For the text-containing cell, return its midpoint in (x, y) coordinate format. 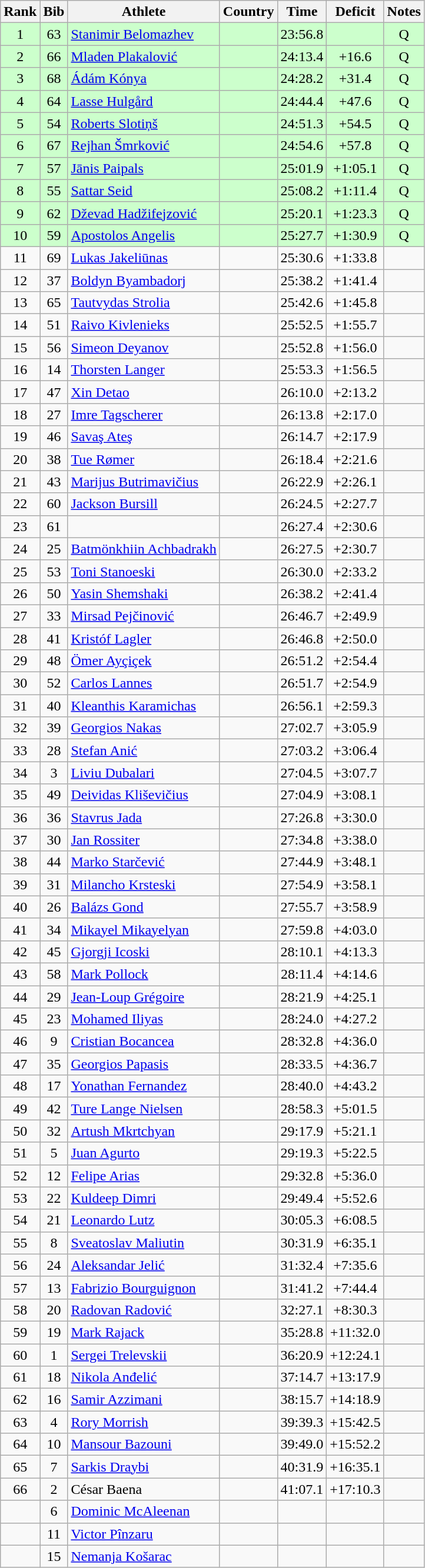
Lasse Hulgård (144, 101)
Raivo Kivlenieks (144, 325)
25:08.2 (302, 191)
Stanimir Belomazhev (144, 34)
+15:42.5 (356, 1422)
+3:48.1 (356, 862)
28:21.9 (302, 997)
+5:21.1 (356, 1131)
+14:18.9 (356, 1400)
+2:54.9 (356, 683)
Bib (54, 12)
+7:44.4 (356, 1287)
25:42.6 (302, 303)
+1:56.5 (356, 370)
26:10.0 (302, 392)
+2:26.1 (356, 482)
Rejhan Šmrković (144, 146)
28:33.5 (302, 1064)
+2:49.9 (356, 616)
25:52.8 (302, 348)
26:46.7 (302, 616)
27:03.2 (302, 750)
+1:23.3 (356, 213)
Victor Pînzaru (144, 1534)
26:18.4 (302, 459)
+16.6 (356, 56)
+3:38.0 (356, 840)
Boldyn Byambadorj (144, 281)
+4:36.7 (356, 1064)
+1:33.8 (356, 258)
29:17.9 (302, 1131)
Stefan Anić (144, 750)
Tautvydas Strolia (144, 303)
+2:13.2 (356, 392)
Ádám Kónya (144, 79)
+1:45.8 (356, 303)
+3:58.1 (356, 885)
+3:30.0 (356, 818)
27:55.7 (302, 907)
+5:01.5 (356, 1109)
25:20.1 (302, 213)
23:56.8 (302, 34)
67 (54, 146)
24:44.4 (302, 101)
+2:59.3 (356, 706)
+1:41.4 (356, 281)
+5:52.6 (356, 1198)
+4:27.2 (356, 1019)
38:15.7 (302, 1400)
+2:17.0 (356, 415)
Notes (404, 12)
27:44.9 (302, 862)
Felipe Arias (144, 1176)
+2:27.7 (356, 504)
+57.8 (356, 146)
Juan Agurto (144, 1153)
Leonardo Lutz (144, 1220)
Kuldeep Dimri (144, 1198)
Ture Lange Nielsen (144, 1109)
César Baena (144, 1489)
+1:30.9 (356, 235)
Jan Rossiter (144, 840)
27:34.8 (302, 840)
24:51.3 (302, 124)
+2:17.9 (356, 437)
+11:32.0 (356, 1332)
+3:58.9 (356, 907)
Samir Azzimani (144, 1400)
+16:35.1 (356, 1467)
24:54.6 (302, 146)
Stavrus Jada (144, 818)
+47.6 (356, 101)
Liviu Dubalari (144, 773)
28:10.1 (302, 952)
Jackson Bursill (144, 504)
26:13.8 (302, 415)
24:28.2 (302, 79)
+5:36.0 (356, 1176)
26:56.1 (302, 706)
+4:36.0 (356, 1042)
Lukas Jakeliūnas (144, 258)
Mladen Plakalović (144, 56)
27:04.5 (302, 773)
25:53.3 (302, 370)
Dževad Hadžifejzović (144, 213)
26:27.4 (302, 526)
+4:43.2 (356, 1086)
Imre Tagscherer (144, 415)
26:51.7 (302, 683)
Sarkis Draybi (144, 1467)
25:27.7 (302, 235)
Time (302, 12)
26:51.2 (302, 661)
Jānis Paipals (144, 168)
Toni Stanoeski (144, 571)
Sattar Seid (144, 191)
31:41.2 (302, 1287)
+4:25.1 (356, 997)
+54.5 (356, 124)
Marijus Butrimavičius (144, 482)
Aleksandar Jelić (144, 1265)
Apostolos Angelis (144, 235)
Sveatoslav Maliutin (144, 1243)
39:39.3 (302, 1422)
Rank (20, 12)
Mikayel Mikayelyan (144, 929)
+1:05.1 (356, 168)
Mark Rajack (144, 1332)
27:02.7 (302, 728)
26:14.7 (302, 437)
+1:55.7 (356, 325)
27:26.8 (302, 818)
Yasin Shemshaki (144, 593)
Tue Rømer (144, 459)
26:30.0 (302, 571)
+6:08.5 (356, 1220)
Athlete (144, 12)
28:11.4 (302, 974)
25:01.9 (302, 168)
Balázs Gond (144, 907)
+2:50.0 (356, 638)
26:27.5 (302, 549)
26:24.5 (302, 504)
29:32.8 (302, 1176)
69 (54, 258)
Dominic McAleenan (144, 1512)
41:07.1 (302, 1489)
+1:56.0 (356, 348)
Mohamed Iliyas (144, 1019)
Batmönkhiin Achbadrakh (144, 549)
+6:35.1 (356, 1243)
35:28.8 (302, 1332)
Kristóf Lagler (144, 638)
26:38.2 (302, 593)
+15:52.2 (356, 1444)
+4:03.0 (356, 929)
+2:30.6 (356, 526)
+4:14.6 (356, 974)
Simeon Deyanov (144, 348)
+2:33.2 (356, 571)
30:31.9 (302, 1243)
+3:05.9 (356, 728)
Mirsad Pejčinović (144, 616)
29:19.3 (302, 1153)
26:22.9 (302, 482)
Georgios Nakas (144, 728)
24:13.4 (302, 56)
28:58.3 (302, 1109)
25:52.5 (302, 325)
28:24.0 (302, 1019)
+2:30.7 (356, 549)
+3:06.4 (356, 750)
27:59.8 (302, 929)
Nemanja Košarac (144, 1556)
28:40.0 (302, 1086)
+13:17.9 (356, 1377)
39:49.0 (302, 1444)
Thorsten Langer (144, 370)
25:30.6 (302, 258)
Artush Mkrtchyan (144, 1131)
+2:41.4 (356, 593)
Rory Morrish (144, 1422)
Savaş Ateş (144, 437)
Xin Detao (144, 392)
Country (248, 12)
+3:08.1 (356, 795)
Carlos Lannes (144, 683)
+1:11.4 (356, 191)
Marko Starčević (144, 862)
+12:24.1 (356, 1355)
27:54.9 (302, 885)
37:14.7 (302, 1377)
+5:22.5 (356, 1153)
30:05.3 (302, 1220)
+31.4 (356, 79)
40:31.9 (302, 1467)
68 (54, 79)
Fabrizio Bourguignon (144, 1287)
+17:10.3 (356, 1489)
Milancho Krsteski (144, 885)
26:46.8 (302, 638)
Jean-Loup Grégoire (144, 997)
Yonathan Fernandez (144, 1086)
Georgios Papasis (144, 1064)
+3:07.7 (356, 773)
25:38.2 (302, 281)
+7:35.6 (356, 1265)
Mansour Bazouni (144, 1444)
Ömer Ayçiçek (144, 661)
28:32.8 (302, 1042)
27:04.9 (302, 795)
+8:30.3 (356, 1310)
Roberts Slotiņš (144, 124)
Sergei Trelevskii (144, 1355)
Deficit (356, 12)
+2:54.4 (356, 661)
Radovan Radović (144, 1310)
Deividas Kliševičius (144, 795)
Cristian Bocancea (144, 1042)
Nikola Anđelić (144, 1377)
32:27.1 (302, 1310)
+4:13.3 (356, 952)
36:20.9 (302, 1355)
Gjorgji Icoski (144, 952)
29:49.4 (302, 1198)
Mark Pollock (144, 974)
31:32.4 (302, 1265)
+2:21.6 (356, 459)
Kleanthis Karamichas (144, 706)
